Detect which cell encompasses the target text, then output its [X, Y] center coordinate. 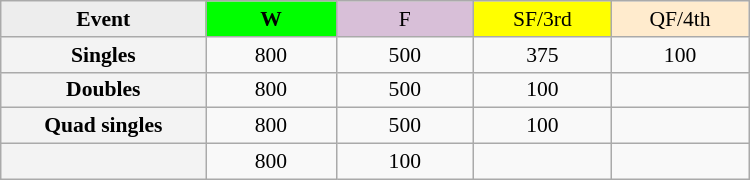
Quad singles [104, 126]
F [405, 19]
SF/3rd [543, 19]
W [271, 19]
Singles [104, 55]
QF/4th [680, 19]
Event [104, 19]
375 [543, 55]
Doubles [104, 90]
